Provide the (X, Y) coordinate of the cell's center where the given text is located.  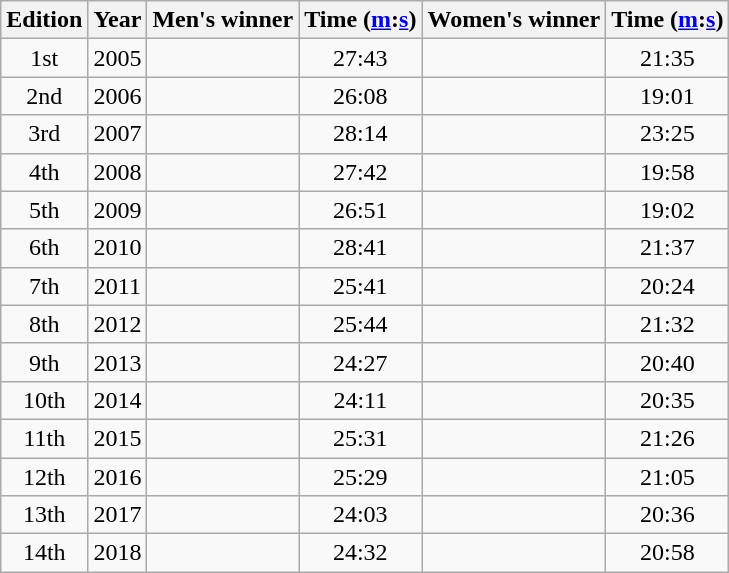
Edition (44, 20)
27:42 (360, 172)
20:35 (668, 400)
2013 (118, 362)
2014 (118, 400)
13th (44, 515)
21:32 (668, 324)
25:29 (360, 477)
26:51 (360, 210)
24:32 (360, 553)
28:14 (360, 134)
20:36 (668, 515)
Men's winner (223, 20)
24:11 (360, 400)
2018 (118, 553)
2006 (118, 96)
24:03 (360, 515)
25:41 (360, 286)
20:24 (668, 286)
19:58 (668, 172)
2nd (44, 96)
19:02 (668, 210)
11th (44, 438)
21:35 (668, 58)
2009 (118, 210)
19:01 (668, 96)
2011 (118, 286)
2010 (118, 248)
Year (118, 20)
27:43 (360, 58)
21:37 (668, 248)
20:58 (668, 553)
21:05 (668, 477)
25:31 (360, 438)
2016 (118, 477)
28:41 (360, 248)
10th (44, 400)
24:27 (360, 362)
8th (44, 324)
21:26 (668, 438)
6th (44, 248)
2008 (118, 172)
2005 (118, 58)
20:40 (668, 362)
25:44 (360, 324)
1st (44, 58)
3rd (44, 134)
5th (44, 210)
2007 (118, 134)
9th (44, 362)
2017 (118, 515)
2012 (118, 324)
26:08 (360, 96)
12th (44, 477)
23:25 (668, 134)
4th (44, 172)
Women's winner (514, 20)
7th (44, 286)
14th (44, 553)
2015 (118, 438)
